Scan for the cell matching the given text and deliver its [x, y] coordinate at center. 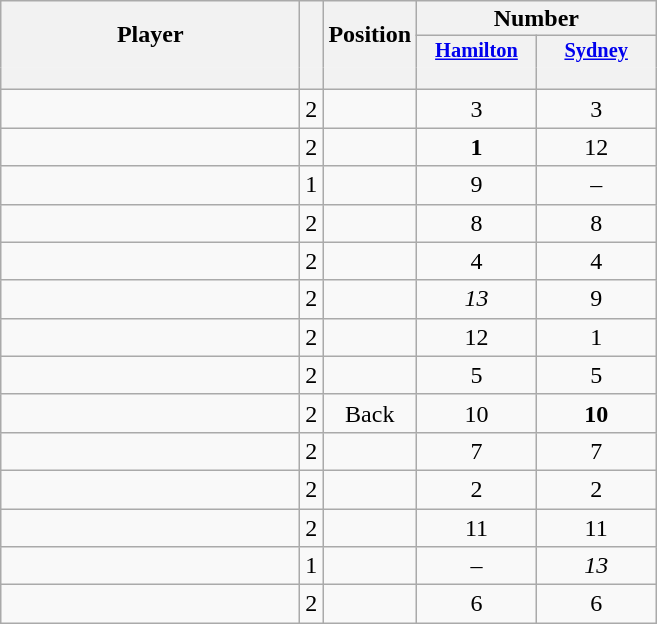
Back [370, 413]
Sydney [596, 51]
Position [370, 34]
Hamilton [477, 51]
Player [150, 34]
Number [536, 18]
